Pinpoint the cell where the given text exists, returning its (X, Y) midpoint coordinate. 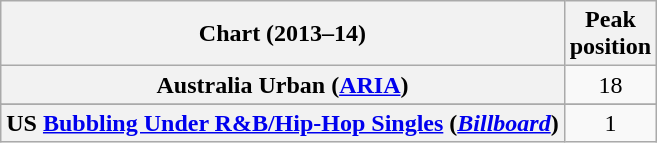
Chart (2013–14) (282, 34)
1 (610, 123)
Australia Urban (ARIA) (282, 85)
18 (610, 85)
Peakposition (610, 34)
US Bubbling Under R&B/Hip-Hop Singles (Billboard) (282, 123)
